Output the [X, Y] coordinate of the center of the cell containing the given text.  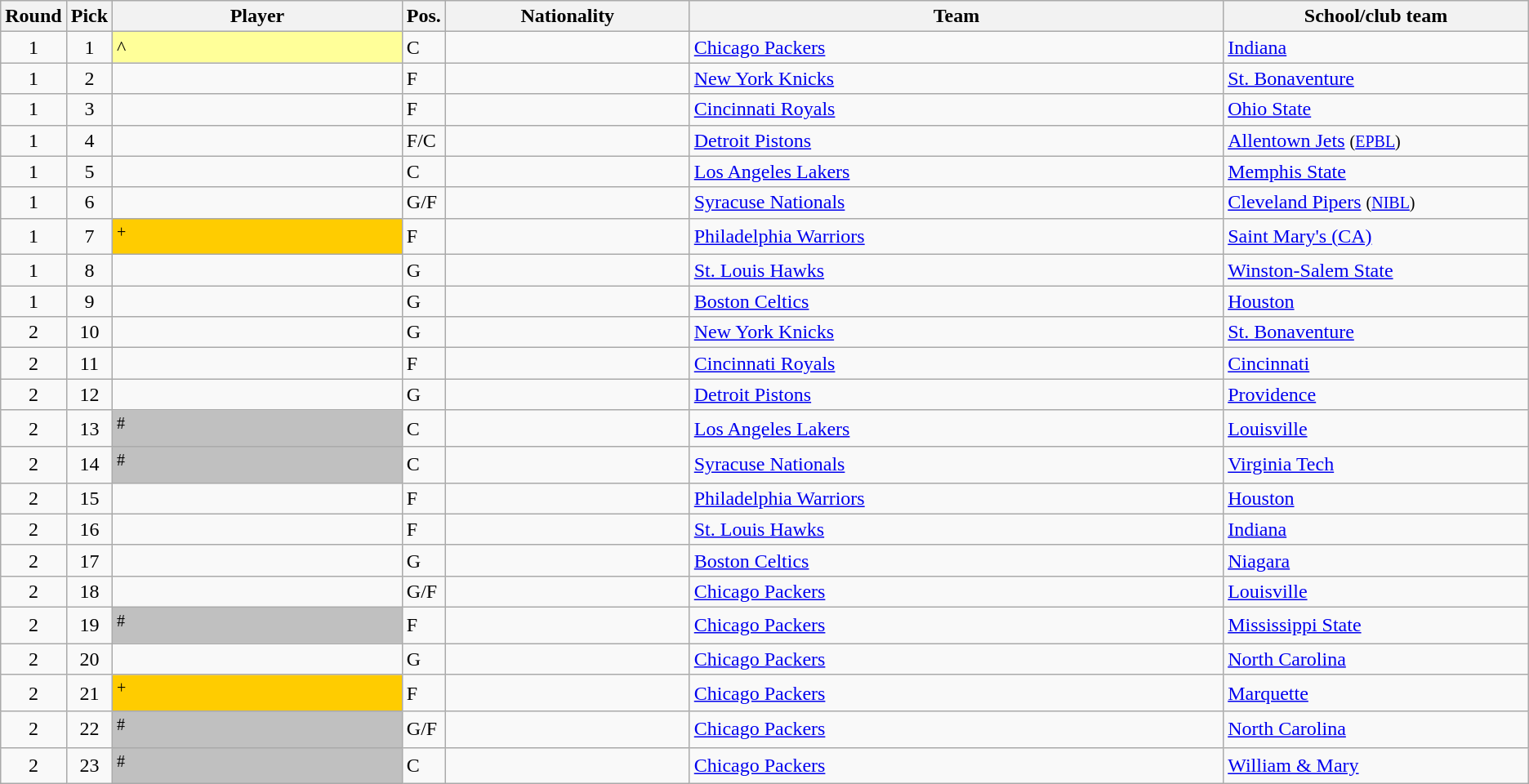
Team [956, 16]
9 [89, 301]
6 [89, 203]
F/C [423, 140]
13 [89, 428]
14 [89, 465]
11 [89, 363]
^ [258, 47]
16 [89, 529]
7 [89, 237]
4 [89, 140]
17 [89, 560]
Virginia Tech [1376, 465]
Ohio State [1376, 109]
Round [33, 16]
School/club team [1376, 16]
22 [89, 730]
8 [89, 270]
Memphis State [1376, 171]
Winston-Salem State [1376, 270]
William & Mary [1376, 766]
20 [89, 659]
Allentown Jets (EPBL) [1376, 140]
Pick [89, 16]
19 [89, 626]
Cincinnati [1376, 363]
15 [89, 498]
Saint Mary's (CA) [1376, 237]
12 [89, 394]
Player [258, 16]
Cleveland Pipers (NIBL) [1376, 203]
Niagara [1376, 560]
Marquette [1376, 693]
Nationality [567, 16]
3 [89, 109]
18 [89, 591]
Pos. [423, 16]
Mississippi State [1376, 626]
10 [89, 332]
23 [89, 766]
5 [89, 171]
21 [89, 693]
Providence [1376, 394]
